Pinpoint the cell where the given text exists, returning its (x, y) midpoint coordinate. 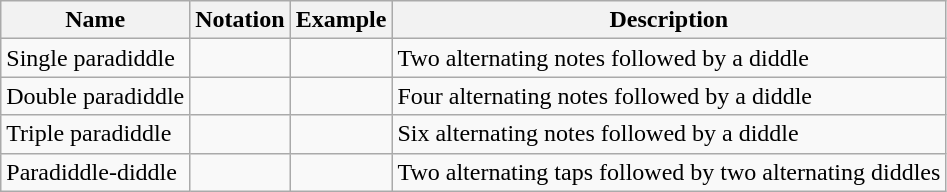
Single paradiddle (96, 58)
Two alternating taps followed by two alternating diddles (669, 172)
Description (669, 20)
Example (341, 20)
Paradiddle-diddle (96, 172)
Double paradiddle (96, 96)
Six alternating notes followed by a diddle (669, 134)
Name (96, 20)
Four alternating notes followed by a diddle (669, 96)
Triple paradiddle (96, 134)
Two alternating notes followed by a diddle (669, 58)
Notation (240, 20)
